Determine the (X, Y) coordinate at the center of the cell enclosing the given text.  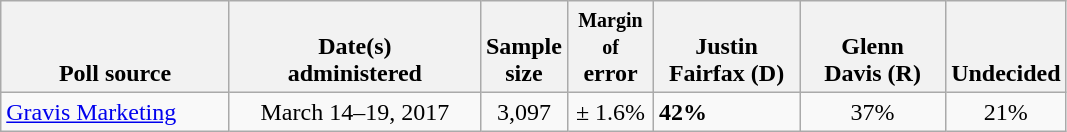
Date(s)administered (354, 47)
21% (1006, 112)
± 1.6% (610, 112)
42% (727, 112)
JustinFairfax (D) (727, 47)
Samplesize (524, 47)
37% (873, 112)
3,097 (524, 112)
Undecided (1006, 47)
March 14–19, 2017 (354, 112)
GlennDavis (R) (873, 47)
Margin oferror (610, 47)
Gravis Marketing (116, 112)
Poll source (116, 47)
